Output the (X, Y) coordinate of the center of the cell containing the given text.  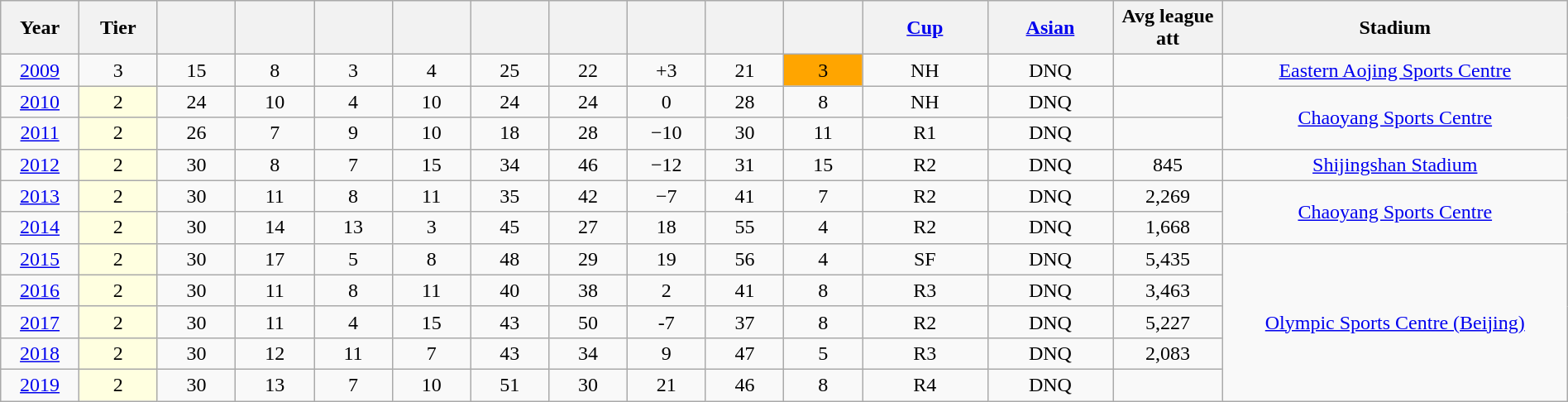
50 (589, 322)
2019 (40, 385)
25 (509, 70)
2018 (40, 353)
−12 (667, 165)
Shijingshan Stadium (1394, 165)
2012 (40, 165)
SF (925, 259)
42 (589, 196)
Year (40, 28)
29 (589, 259)
Olympic Sports Centre (Beijing) (1394, 322)
14 (275, 227)
22 (589, 70)
3,463 (1168, 290)
5,227 (1168, 322)
19 (667, 259)
−7 (667, 196)
56 (744, 259)
12 (275, 353)
27 (589, 227)
Eastern Aojing Sports Centre (1394, 70)
R1 (925, 133)
2009 (40, 70)
2015 (40, 259)
2,083 (1168, 353)
2013 (40, 196)
0 (667, 102)
38 (589, 290)
2,269 (1168, 196)
45 (509, 227)
−10 (667, 133)
47 (744, 353)
40 (509, 290)
2017 (40, 322)
31 (744, 165)
1,668 (1168, 227)
55 (744, 227)
2016 (40, 290)
Cup (925, 28)
2014 (40, 227)
37 (744, 322)
-7 (667, 322)
R4 (925, 385)
2011 (40, 133)
26 (197, 133)
Tier (117, 28)
Avg league att (1168, 28)
17 (275, 259)
2010 (40, 102)
Asian (1050, 28)
845 (1168, 165)
51 (509, 385)
Stadium (1394, 28)
+3 (667, 70)
48 (509, 259)
5,435 (1168, 259)
35 (509, 196)
